Capture the cell that displays the provided text and extract its (X, Y) central coordinate. 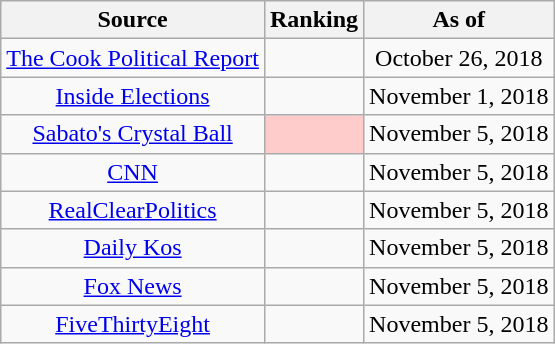
November 1, 2018 (459, 96)
Sabato's Crystal Ball (133, 134)
Fox News (133, 286)
Inside Elections (133, 96)
October 26, 2018 (459, 58)
As of (459, 20)
The Cook Political Report (133, 58)
Ranking (314, 20)
CNN (133, 172)
FiveThirtyEight (133, 324)
Source (133, 20)
RealClearPolitics (133, 210)
Daily Kos (133, 248)
